Return the [x, y] coordinate for the center point of the cell that contains the specified text.  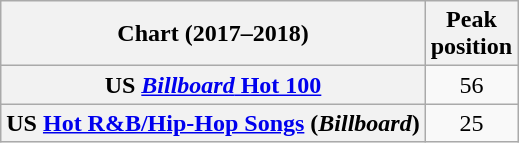
56 [471, 85]
Peakposition [471, 34]
Chart (2017–2018) [213, 34]
US Hot R&B/Hip-Hop Songs (Billboard) [213, 123]
US Billboard Hot 100 [213, 85]
25 [471, 123]
